Identify which cell holds the provided text, then report its (X, Y) central coordinate. 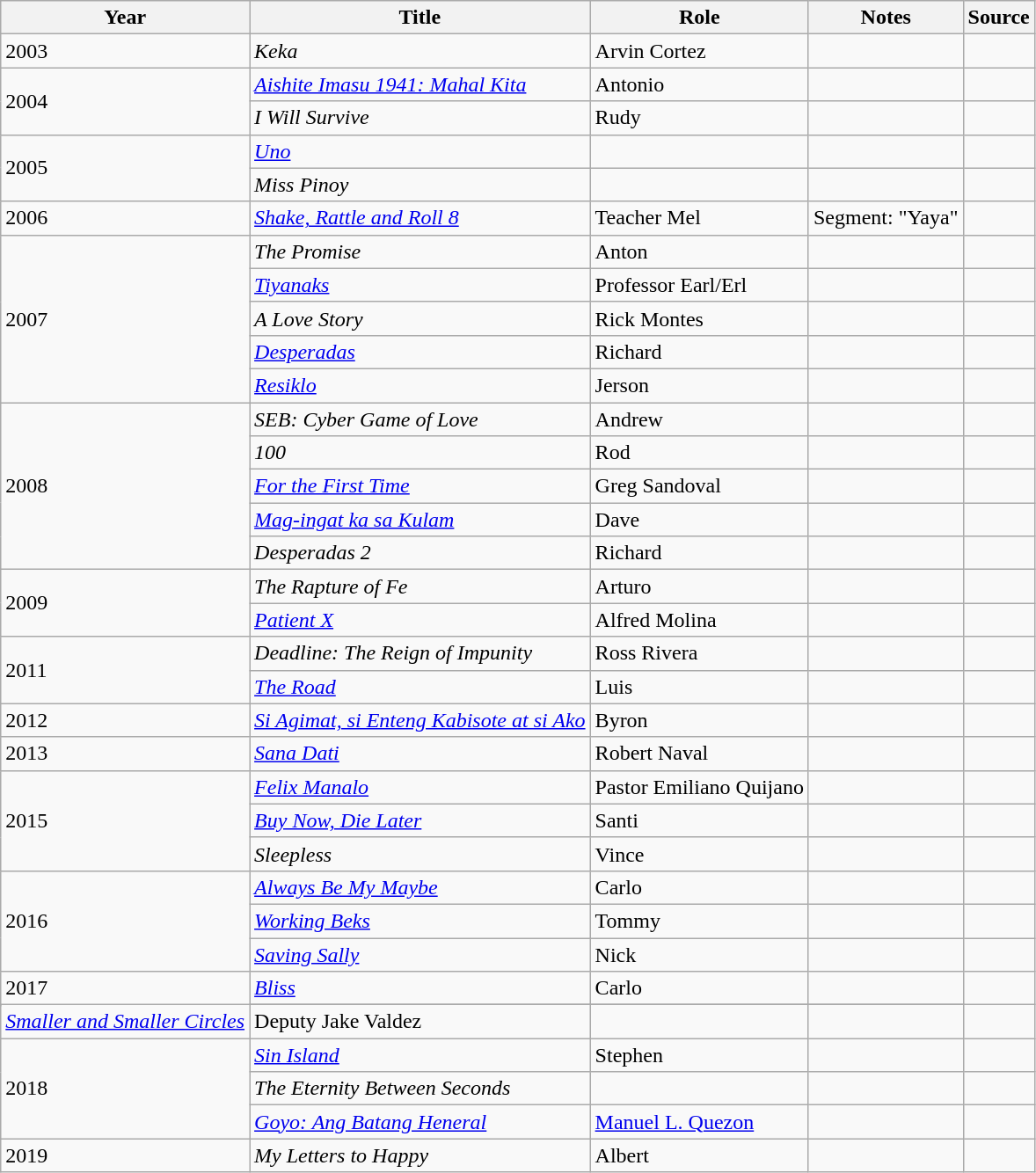
Deadline: The Reign of Impunity (420, 653)
The Road (420, 687)
Year (125, 18)
Robert Naval (699, 754)
Nick (699, 954)
Goyo: Ang Batang Heneral (420, 1122)
Always Be My Maybe (420, 887)
Arvin Cortez (699, 51)
Role (699, 18)
2007 (125, 318)
2018 (125, 1089)
2015 (125, 820)
I Will Survive (420, 118)
Deputy Jake Valdez (420, 1022)
Uno (420, 151)
Rick Montes (699, 318)
Source (999, 18)
Desperadas (420, 352)
The Eternity Between Seconds (420, 1089)
2012 (125, 720)
Dave (699, 520)
My Letters to Happy (420, 1155)
Vince (699, 854)
Sleepless (420, 854)
Rod (699, 453)
Smaller and Smaller Circles (125, 1022)
2008 (125, 486)
Ross Rivera (699, 653)
Bliss (420, 988)
Teacher Mel (699, 218)
2003 (125, 51)
Mag-ingat ka sa Kulam (420, 520)
Andrew (699, 419)
Buy Now, Die Later (420, 820)
Stephen (699, 1055)
Greg Sandoval (699, 486)
Antonio (699, 84)
Tiyanaks (420, 285)
Sin Island (420, 1055)
Pastor Emiliano Quijano (699, 787)
Alfred Molina (699, 620)
Desperadas 2 (420, 553)
2009 (125, 603)
2006 (125, 218)
Keka (420, 51)
Saving Sally (420, 954)
Working Beks (420, 921)
2005 (125, 168)
Luis (699, 687)
Patient X (420, 620)
2013 (125, 754)
2011 (125, 670)
Arturo (699, 586)
A Love Story (420, 318)
Santi (699, 820)
Tommy (699, 921)
100 (420, 453)
The Promise (420, 251)
Anton (699, 251)
Si Agimat, si Enteng Kabisote at si Ako (420, 720)
Segment: "Yaya" (886, 218)
Byron (699, 720)
2016 (125, 921)
Resiklo (420, 385)
Professor Earl/Erl (699, 285)
Sana Dati (420, 754)
For the First Time (420, 486)
Albert (699, 1155)
Aishite Imasu 1941: Mahal Kita (420, 84)
Manuel L. Quezon (699, 1122)
SEB: Cyber Game of Love (420, 419)
2019 (125, 1155)
Miss Pinoy (420, 185)
2004 (125, 101)
Title (420, 18)
The Rapture of Fe (420, 586)
Shake, Rattle and Roll 8 (420, 218)
Rudy (699, 118)
Jerson (699, 385)
Notes (886, 18)
2017 (125, 988)
Felix Manalo (420, 787)
